Output the (X, Y) coordinate of the center of the cell containing the given text.  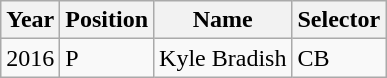
Selector (339, 20)
Position (107, 20)
P (107, 58)
Name (223, 20)
Kyle Bradish (223, 58)
2016 (30, 58)
Year (30, 20)
CB (339, 58)
